From the cell containing the given text, extract its center point as (X, Y) coordinate. 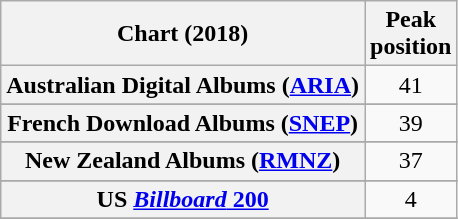
Australian Digital Albums (ARIA) (183, 85)
US Billboard 200 (183, 199)
41 (411, 85)
Peak position (411, 34)
New Zealand Albums (RMNZ) (183, 161)
37 (411, 161)
39 (411, 123)
Chart (2018) (183, 34)
4 (411, 199)
French Download Albums (SNEP) (183, 123)
